Output the (x, y) coordinate of the center of the cell containing the given text.  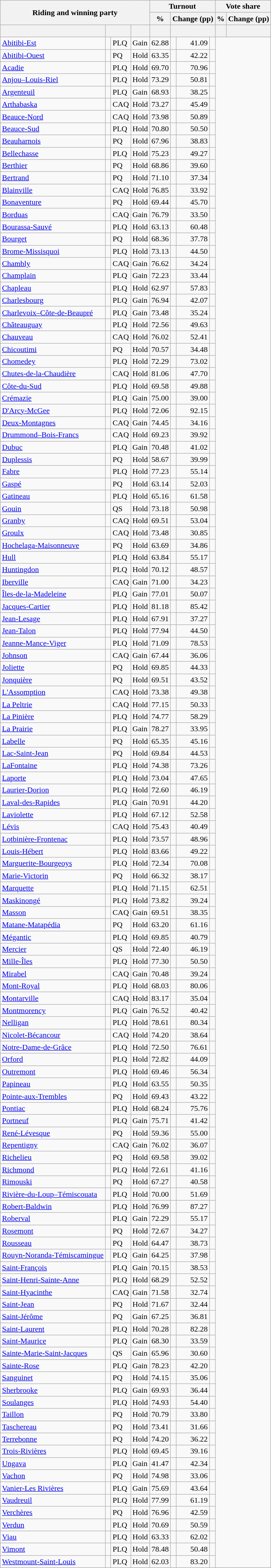
Vimont (53, 1549)
83.20 (193, 1562)
Jonquière (53, 680)
41.09 (193, 43)
77.01 (160, 594)
70.96 (193, 68)
38.83 (193, 141)
Champlain (53, 276)
76.99 (160, 1206)
Papineau (53, 1084)
40.49 (193, 827)
34.27 (193, 1231)
48.96 (193, 839)
50.98 (193, 508)
33.59 (193, 1341)
39.02 (193, 1158)
Saint-François (53, 1268)
Hull (53, 558)
70.28 (160, 1329)
50.33 (193, 704)
65.35 (160, 741)
39.00 (193, 398)
Arthabaska (53, 104)
76.96 (160, 1512)
67.96 (160, 141)
Sherbrooke (53, 1390)
41.47 (160, 1463)
Sainte-Marie-Saint-Jacques (53, 1353)
Beauce-Sud (53, 129)
49.22 (193, 851)
41.02 (193, 447)
Vanier-Les Rivières (53, 1488)
69.70 (160, 68)
70.69 (160, 1525)
69.45 (160, 1451)
76.62 (160, 263)
Brome-Missisquoi (53, 251)
67.91 (160, 619)
Taschereau (53, 1427)
76.79 (160, 215)
Labelle (53, 741)
49.63 (193, 325)
45.16 (193, 741)
66.32 (160, 876)
Bourassa-Sauvé (53, 227)
33.50 (193, 215)
71.10 (160, 178)
Bourget (53, 239)
62.97 (160, 288)
63.84 (160, 558)
Crémazie (53, 398)
71.58 (160, 1292)
40.42 (193, 1010)
73.29 (160, 80)
Louis-Hébert (53, 851)
Trois-Rivières (53, 1451)
39.92 (193, 435)
D'Arcy-McGee (53, 410)
45.70 (193, 202)
Viau (53, 1537)
30.85 (193, 533)
Sainte-Rose (53, 1366)
52.03 (193, 484)
70.91 (160, 802)
83.66 (160, 851)
69.93 (160, 1390)
Matane-Matapédia (53, 925)
47.70 (193, 374)
44.53 (193, 753)
Pontiac (53, 1108)
Turnout (183, 6)
73.27 (160, 104)
73.13 (160, 251)
Duplessis (53, 459)
62.02 (193, 1537)
63.33 (160, 1537)
Masson (53, 912)
38.73 (193, 1243)
Hochelaga-Maisonneuve (53, 545)
Lévis (53, 827)
Rivière-du-Loup–Témiscouata (53, 1194)
Châteauguay (53, 325)
69.44 (160, 202)
68.29 (160, 1280)
67.12 (160, 815)
35.24 (193, 312)
42.22 (193, 55)
45.49 (193, 104)
Rousseau (53, 1243)
33.92 (193, 190)
68.03 (160, 986)
71.09 (160, 643)
Rosemont (53, 1231)
50.07 (193, 594)
32.74 (193, 1292)
75.71 (160, 1121)
Terrebonne (53, 1439)
Huntingdon (53, 570)
Saint-Jérôme (53, 1316)
Laviolette (53, 815)
Marquette (53, 888)
Westmount-Saint-Louis (53, 1562)
82.28 (193, 1329)
63.55 (160, 1084)
42.59 (193, 1512)
77.23 (160, 472)
48.57 (193, 570)
52.41 (193, 337)
59.36 (160, 1133)
Saint-Hyacinthe (53, 1292)
55.14 (193, 472)
62.51 (193, 888)
73.38 (160, 692)
72.50 (160, 1047)
Jean-Lesage (53, 619)
Côte-du-Sud (53, 386)
42.20 (193, 1366)
Mirabel (53, 974)
Jean-Talon (53, 631)
38.35 (193, 912)
Chambly (53, 263)
71.00 (160, 582)
53.04 (193, 521)
Rouyn-Noranda-Témiscamingue (53, 1255)
Mille-Îles (53, 962)
L'Assomption (53, 692)
Fabre (53, 472)
68.30 (160, 1341)
44.09 (193, 1059)
65.96 (160, 1353)
81.06 (160, 374)
50.59 (193, 1525)
72.60 (160, 790)
40.58 (193, 1182)
36.81 (193, 1316)
Outremont (53, 1072)
Lotbinière-Frontenac (53, 839)
Orford (53, 1059)
Pointe-aux-Trembles (53, 1096)
Vachon (53, 1476)
42.34 (193, 1463)
39.60 (193, 166)
Abitibi-Ouest (53, 55)
57.83 (193, 288)
81.18 (160, 606)
Gatineau (53, 496)
Notre-Dame-de-Grâce (53, 1047)
76.61 (193, 1047)
76.85 (160, 190)
Beauharnois (53, 141)
Montarville (53, 998)
Abitibi-Est (53, 43)
33.06 (193, 1476)
35.04 (193, 998)
Marie-Victorin (53, 876)
43.64 (193, 1488)
38.25 (193, 92)
36.22 (193, 1439)
Borduas (53, 215)
Jacques-Cartier (53, 606)
Joliette (53, 668)
64.47 (160, 1243)
30.60 (193, 1353)
77.99 (160, 1500)
70.15 (160, 1268)
Saint-Laurent (53, 1329)
Roberval (53, 1219)
74.38 (160, 766)
Blainville (53, 190)
Groulx (53, 533)
70.12 (160, 570)
35.06 (193, 1378)
40.79 (193, 937)
Richmond (53, 1170)
43.22 (193, 1096)
70.00 (160, 1194)
Mégantic (53, 937)
Mercier (53, 949)
Anjou–Louis-Riel (53, 80)
Mont-Royal (53, 986)
72.40 (160, 949)
La Prairie (53, 729)
75.00 (160, 398)
Lac-Saint-Jean (53, 753)
61.58 (193, 496)
75.76 (193, 1108)
60.48 (193, 227)
Îles-de-la-Madeleine (53, 594)
36.06 (193, 655)
Laval-des-Rapides (53, 802)
Bellechasse (53, 153)
77.30 (160, 962)
Nelligan (53, 1023)
Charlesbourg (53, 300)
Johnson (53, 655)
42.07 (193, 300)
Saint-Maurice (53, 1341)
39.99 (193, 459)
Vote share (243, 6)
44.20 (193, 802)
74.45 (160, 423)
78.61 (160, 1023)
74.77 (160, 716)
36.07 (193, 1145)
39.16 (193, 1451)
75.69 (160, 1488)
78.27 (160, 729)
50.89 (193, 116)
92.15 (193, 410)
Bertrand (53, 178)
Repentigny (53, 1145)
Dubuc (53, 447)
63.14 (160, 484)
80.06 (193, 986)
71.67 (160, 1304)
77.15 (160, 704)
Granby (53, 521)
Chapleau (53, 288)
80.34 (193, 1023)
Beauce-Nord (53, 116)
55.00 (193, 1133)
77.94 (160, 631)
67.27 (160, 1182)
37.34 (193, 178)
65.16 (160, 496)
Laporte (53, 778)
87.27 (193, 1206)
74.93 (160, 1402)
50.35 (193, 1084)
47.65 (193, 778)
René-Lévesque (53, 1133)
Charlevoix–Côte-de-Beaupré (53, 312)
76.52 (160, 1010)
38.17 (193, 876)
72.82 (160, 1059)
38.53 (193, 1268)
33.95 (193, 729)
Robert-Baldwin (53, 1206)
Portneuf (53, 1121)
41.16 (193, 1170)
72.06 (160, 410)
Soulanges (53, 1402)
Nicolet-Bécancour (53, 1035)
37.98 (193, 1255)
73.41 (160, 1427)
58.67 (160, 459)
37.27 (193, 619)
Richelieu (53, 1158)
Ungava (53, 1463)
LaFontaine (53, 766)
36.44 (193, 1390)
75.43 (160, 827)
63.35 (160, 55)
78.23 (160, 1366)
71.15 (160, 888)
68.24 (160, 1108)
63.13 (160, 227)
73.26 (193, 766)
69.84 (160, 753)
50.81 (193, 80)
Chicoutimi (53, 349)
83.17 (160, 998)
72.23 (160, 276)
56.34 (193, 1072)
49.88 (193, 386)
52.52 (193, 1280)
72.67 (160, 1231)
Argenteuil (53, 92)
32.44 (193, 1304)
Chauveau (53, 337)
Chutes-de-la-Chaudière (53, 374)
Acadie (53, 68)
61.16 (193, 925)
73.18 (160, 508)
Verchères (53, 1512)
76.94 (160, 300)
Maskinongé (53, 900)
73.82 (160, 900)
73.98 (160, 116)
34.48 (193, 349)
68.86 (160, 166)
72.56 (160, 325)
78.53 (193, 643)
69.46 (160, 1072)
Rimouski (53, 1182)
37.78 (193, 239)
72.61 (160, 1170)
61.19 (193, 1500)
78.48 (160, 1549)
70.79 (160, 1415)
75.23 (160, 153)
Drummond–Bois-Francs (53, 435)
Saint-Jean (53, 1304)
70.80 (160, 129)
Verdun (53, 1525)
62.03 (160, 1562)
33.80 (193, 1415)
Gouin (53, 508)
Gaspé (53, 484)
69.43 (160, 1096)
49.27 (193, 153)
50.48 (193, 1549)
70.08 (193, 863)
Jeanne-Mance-Viger (53, 643)
34.23 (193, 582)
Iberville (53, 582)
Deux-Montagnes (53, 423)
73.04 (160, 778)
74.98 (160, 1476)
73.57 (160, 839)
68.36 (160, 239)
54.40 (193, 1402)
69.23 (160, 435)
34.16 (193, 423)
Sanguinet (53, 1378)
49.38 (193, 692)
34.86 (193, 545)
34.24 (193, 263)
67.25 (160, 1316)
Bonaventure (53, 202)
63.69 (160, 545)
73.02 (193, 362)
62.88 (160, 43)
Saint-Henri-Sainte-Anne (53, 1280)
85.42 (193, 606)
Laurier-Dorion (53, 790)
44.33 (193, 668)
31.66 (193, 1427)
43.52 (193, 680)
Vaudreuil (53, 1500)
33.44 (193, 276)
67.44 (160, 655)
58.29 (193, 716)
64.25 (160, 1255)
72.34 (160, 863)
Taillon (53, 1415)
52.58 (193, 815)
Riding and winning party (75, 13)
La Peltrie (53, 704)
74.15 (160, 1378)
Marguerite-Bourgeoys (53, 863)
70.57 (160, 349)
51.69 (193, 1194)
63.20 (160, 925)
38.64 (193, 1035)
68.93 (160, 92)
Chomedey (53, 362)
Berthier (53, 166)
La Pinière (53, 716)
Montmorency (53, 1010)
41.42 (193, 1121)
